Determine the (X, Y) coordinate at the center of the cell enclosing the given text.  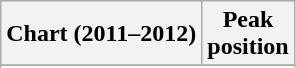
Chart (2011–2012) (102, 34)
Peakposition (248, 34)
